Capture the cell that displays the provided text and extract its (X, Y) central coordinate. 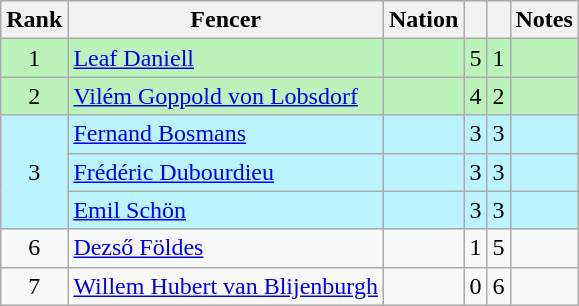
Frédéric Dubourdieu (226, 172)
7 (34, 286)
4 (476, 96)
Willem Hubert van Blijenburgh (226, 286)
Fencer (226, 20)
Emil Schön (226, 210)
Fernand Bosmans (226, 134)
Rank (34, 20)
Nation (423, 20)
0 (476, 286)
Notes (544, 20)
Vilém Goppold von Lobsdorf (226, 96)
Dezső Földes (226, 248)
Leaf Daniell (226, 58)
